Output the [X, Y] coordinate of the center of the cell containing the given text.  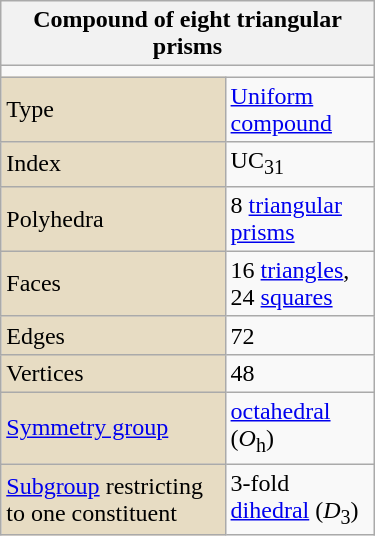
8 triangular prisms [300, 218]
Type [113, 110]
Edges [113, 335]
16 triangles,24 squares [300, 284]
UC31 [300, 164]
48 [300, 373]
Index [113, 164]
3-fold dihedral (D3) [300, 500]
Faces [113, 284]
Subgroup restricting to one constituent [113, 500]
Polyhedra [113, 218]
octahedral (Oh) [300, 428]
Uniform compound [300, 110]
Compound of eight triangular prisms [188, 34]
72 [300, 335]
Symmetry group [113, 428]
Vertices [113, 373]
